Return (x, y) of the center of cell containing provided text 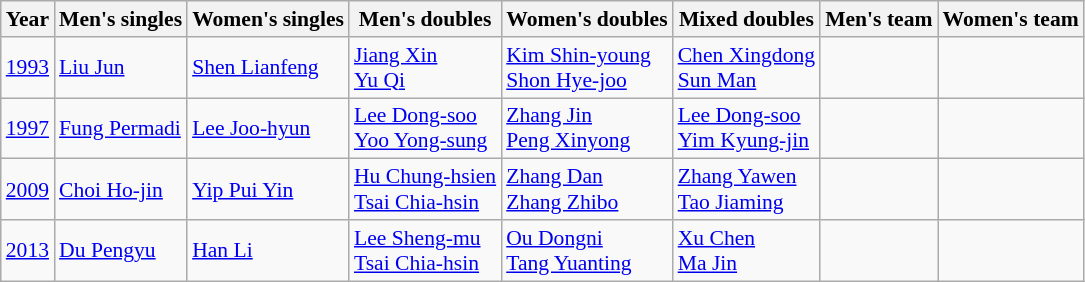
Lee Joo-hyun (268, 128)
Women's doubles (586, 19)
Year (28, 19)
2013 (28, 250)
Du Pengyu (120, 250)
Kim Shin-young Shon Hye-joo (586, 68)
2009 (28, 190)
Zhang Jin Peng Xinyong (586, 128)
Choi Ho-jin (120, 190)
Mixed doubles (746, 19)
1997 (28, 128)
Men's singles (120, 19)
Shen Lianfeng (268, 68)
Zhang Yawen Tao Jiaming (746, 190)
Ou Dongni Tang Yuanting (586, 250)
Fung Permadi (120, 128)
Hu Chung-hsien Tsai Chia-hsin (425, 190)
Liu Jun (120, 68)
Lee Dong-soo Yim Kyung-jin (746, 128)
Han Li (268, 250)
Xu Chen Ma Jin (746, 250)
Men's team (878, 19)
Chen Xingdong Sun Man (746, 68)
Lee Sheng-mu Tsai Chia-hsin (425, 250)
Lee Dong-soo Yoo Yong-sung (425, 128)
Men's doubles (425, 19)
Women's team (1011, 19)
Zhang Dan Zhang Zhibo (586, 190)
1993 (28, 68)
Women's singles (268, 19)
Jiang Xin Yu Qi (425, 68)
Yip Pui Yin (268, 190)
